Output the [x, y] coordinate of the center of the cell containing the given text.  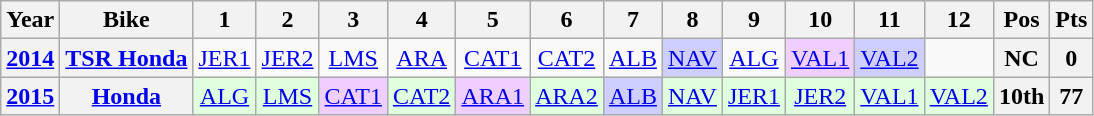
10 [820, 20]
2 [288, 20]
TSR Honda [126, 58]
ARA [421, 58]
8 [692, 20]
Pos [1021, 20]
4 [421, 20]
Year [30, 20]
10th [1021, 96]
9 [754, 20]
12 [958, 20]
77 [1072, 96]
Pts [1072, 20]
ARA1 [493, 96]
11 [890, 20]
ARA2 [567, 96]
0 [1072, 58]
Bike [126, 20]
6 [567, 20]
7 [632, 20]
2014 [30, 58]
1 [224, 20]
3 [353, 20]
NC [1021, 58]
5 [493, 20]
Honda [126, 96]
2015 [30, 96]
